Extract the [x, y] coordinate from the center of the cell holding the provided text.  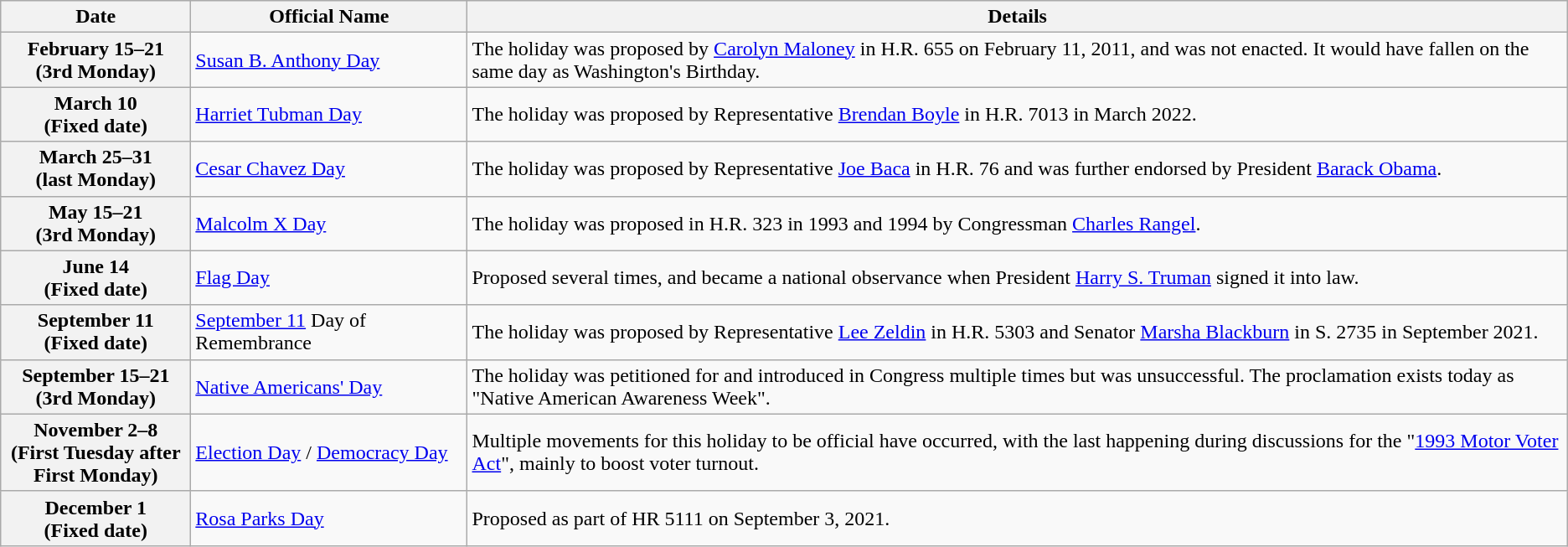
September 15–21(3rd Monday) [95, 387]
The holiday was proposed by Representative Joe Baca in H.R. 76 and was further endorsed by President Barack Obama. [1017, 169]
Flag Day [329, 278]
Susan B. Anthony Day [329, 60]
The holiday was proposed by Representative Brendan Boyle in H.R. 7013 in March 2022. [1017, 114]
March 25–31(last Monday) [95, 169]
September 11 Day of Remembrance [329, 332]
The holiday was proposed in H.R. 323 in 1993 and 1994 by Congressman Charles Rangel. [1017, 223]
March 10(Fixed date) [95, 114]
Cesar Chavez Day [329, 169]
Harriet Tubman Day [329, 114]
Official Name [329, 17]
Rosa Parks Day [329, 518]
Proposed as part of HR 5111 on September 3, 2021. [1017, 518]
The holiday was proposed by Representative Lee Zeldin in H.R. 5303 and Senator Marsha Blackburn in S. 2735 in September 2021. [1017, 332]
June 14(Fixed date) [95, 278]
Native Americans' Day [329, 387]
November 2–8(First Tuesday after First Monday) [95, 452]
September 11(Fixed date) [95, 332]
Proposed several times, and became a national observance when President Harry S. Truman signed it into law. [1017, 278]
Date [95, 17]
February 15–21(3rd Monday) [95, 60]
Election Day / Democracy Day [329, 452]
Details [1017, 17]
May 15–21(3rd Monday) [95, 223]
Malcolm X Day [329, 223]
December 1(Fixed date) [95, 518]
